Scan for the cell matching the given text and deliver its [x, y] coordinate at center. 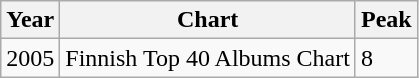
8 [386, 58]
Peak [386, 20]
Finnish Top 40 Albums Chart [208, 58]
Year [30, 20]
Chart [208, 20]
2005 [30, 58]
